Locate the cell with the specified text and output its (x, y) center coordinate. 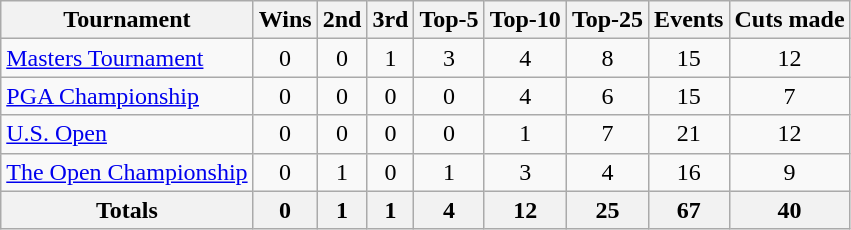
Top-25 (607, 20)
PGA Championship (127, 96)
Cuts made (790, 20)
6 (607, 96)
Masters Tournament (127, 58)
U.S. Open (127, 134)
Wins (285, 20)
40 (790, 210)
2nd (342, 20)
9 (790, 172)
The Open Championship (127, 172)
Top-5 (449, 20)
Top-10 (525, 20)
25 (607, 210)
21 (689, 134)
Totals (127, 210)
8 (607, 58)
16 (689, 172)
Tournament (127, 20)
67 (689, 210)
3rd (390, 20)
Events (689, 20)
